Provide the [X, Y] coordinate of the cell's center where the given text is located.  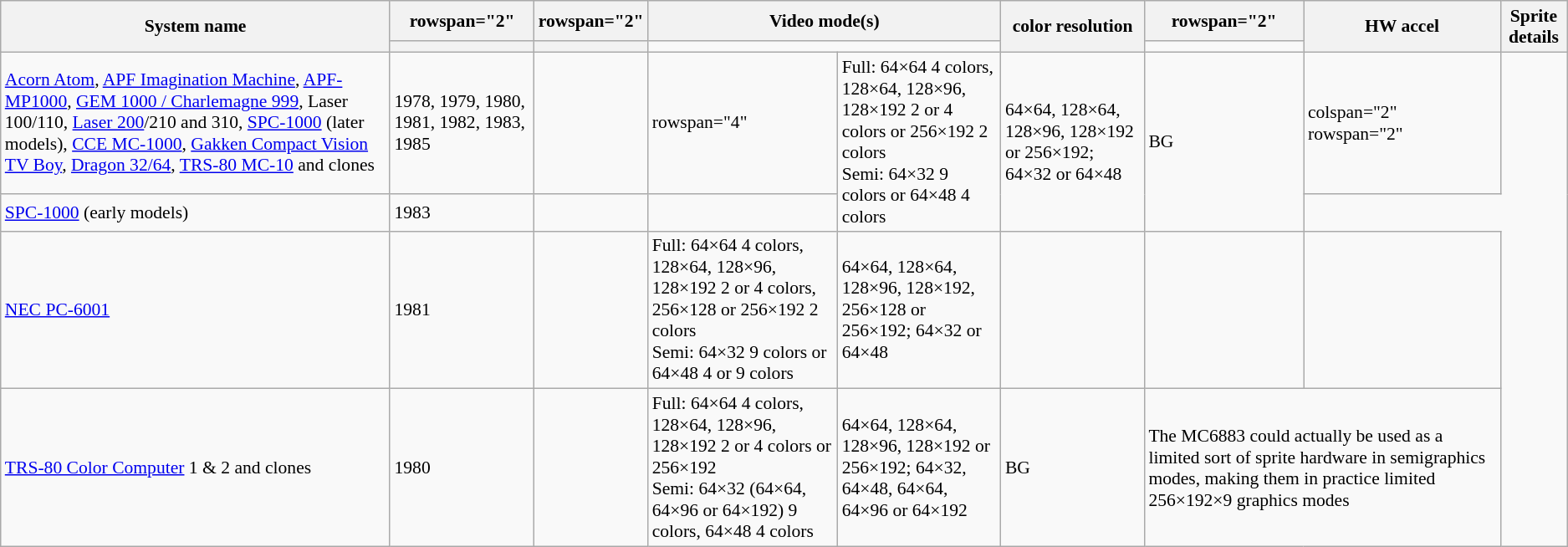
Video mode(s) [825, 21]
HW accel [1402, 27]
SPC-1000 (early models) [196, 212]
TRS-80 Color Computer 1 & 2 and clones [196, 468]
rowspan="4" [743, 123]
1981 [462, 309]
color resolution [1072, 27]
Full: 64×64 4 colors, 128×64, 128×96, 128×192 2 or 4 colors or 256×192Semi: 64×32 (64×64, 64×96 or 64×192) 9 colors, 64×48 4 colors [743, 468]
Full: 64×64 4 colors, 128×64, 128×96, 128×192 2 or 4 colors, 256×128 or 256×192 2 colorsSemi: 64×32 9 colors or 64×48 4 or 9 colors [743, 309]
colspan="2" rowspan="2" [1402, 123]
1983 [462, 212]
64×64, 128×64, 128×96, 128×192 or 256×192; 64×32, 64×48, 64×64, 64×96 or 64×192 [920, 468]
Full: 64×64 4 colors, 128×64, 128×96, 128×192 2 or 4 colors or 256×192 2 colorsSemi: 64×32 9 colors or 64×48 4 colors [920, 141]
System name [196, 27]
1978, 1979, 1980, 1981, 1982, 1983, 1985 [462, 123]
NEC PC-6001 [196, 309]
64×64, 128×64, 128×96, 128×192, 256×128 or 256×192; 64×32 or 64×48 [920, 309]
Sprite details [1534, 27]
1980 [462, 468]
64×64, 128×64, 128×96, 128×192 or 256×192; 64×32 or 64×48 [1072, 141]
